Return the (X, Y) coordinate for the center point of the cell that contains the specified text.  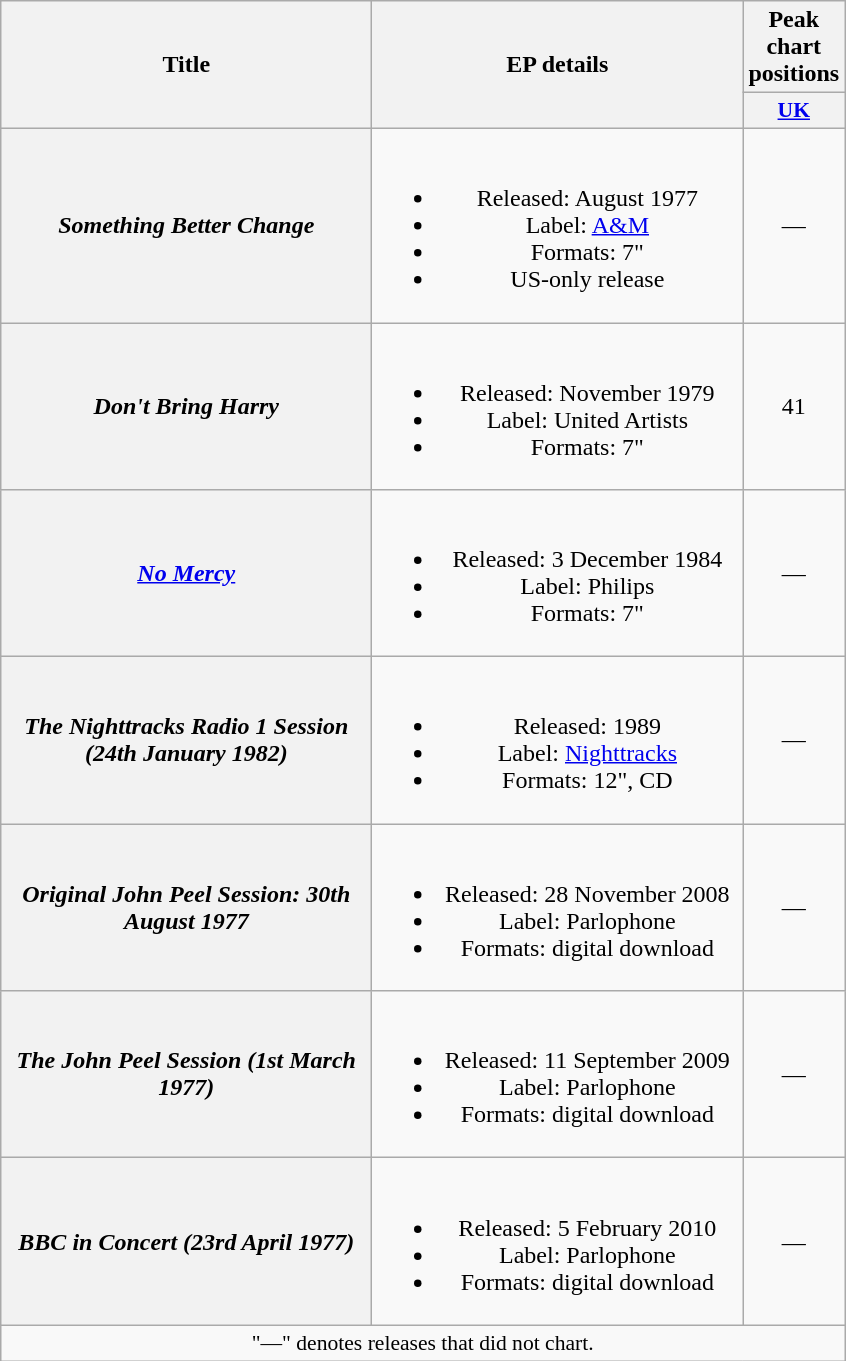
Title (186, 65)
Don't Bring Harry (186, 406)
Released: 1989Label: NighttracksFormats: 12", CD (558, 740)
Released: August 1977Label: A&MFormats: 7"US-only release (558, 225)
Released: 28 November 2008Label: ParlophoneFormats: digital download (558, 908)
Released: 11 September 2009Label: ParlophoneFormats: digital download (558, 1074)
41 (794, 406)
"—" denotes releases that did not chart. (423, 1343)
The John Peel Session (1st March 1977) (186, 1074)
The Nighttracks Radio 1 Session (24th January 1982) (186, 740)
No Mercy (186, 574)
Released: November 1979Label: United ArtistsFormats: 7" (558, 406)
Released: 3 December 1984Label: PhilipsFormats: 7" (558, 574)
BBC in Concert (23rd April 1977) (186, 1242)
UK (794, 111)
Something Better Change (186, 225)
Released: 5 February 2010Label: ParlophoneFormats: digital download (558, 1242)
Original John Peel Session: 30th August 1977 (186, 908)
Peak chart positions (794, 47)
EP details (558, 65)
